Find where the given text appears and provide that cell's center as [X, Y] coordinate. 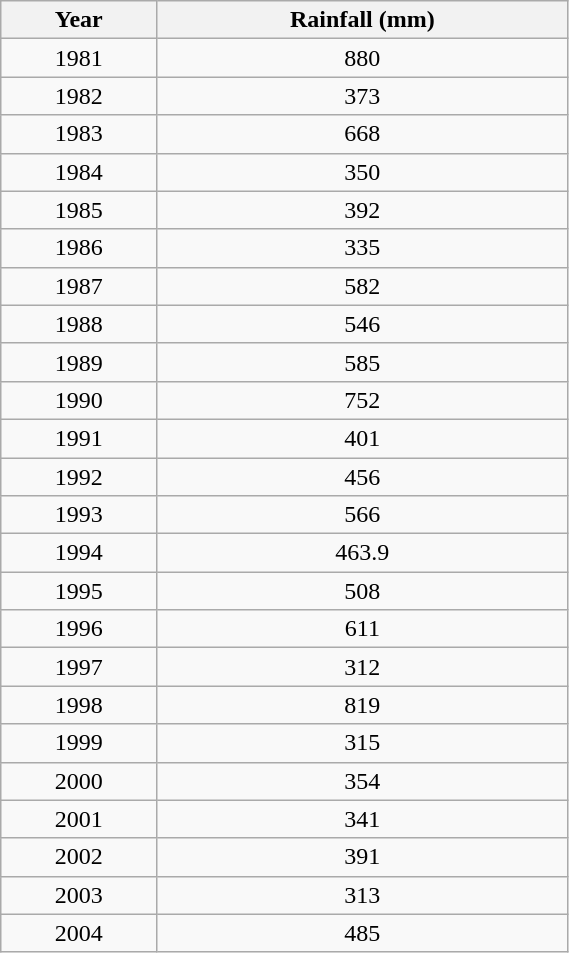
1984 [79, 172]
373 [362, 96]
566 [362, 515]
1991 [79, 438]
2000 [79, 781]
1989 [79, 362]
1987 [79, 286]
341 [362, 819]
2003 [79, 895]
611 [362, 629]
1994 [79, 553]
392 [362, 210]
335 [362, 248]
1983 [79, 134]
1998 [79, 705]
1985 [79, 210]
1992 [79, 477]
582 [362, 286]
354 [362, 781]
315 [362, 743]
508 [362, 591]
350 [362, 172]
Year [79, 20]
668 [362, 134]
1988 [79, 324]
1996 [79, 629]
1993 [79, 515]
463.9 [362, 553]
1981 [79, 58]
Rainfall (mm) [362, 20]
585 [362, 362]
485 [362, 933]
2004 [79, 933]
401 [362, 438]
2002 [79, 857]
752 [362, 400]
1999 [79, 743]
1982 [79, 96]
1986 [79, 248]
1997 [79, 667]
456 [362, 477]
819 [362, 705]
313 [362, 895]
312 [362, 667]
880 [362, 58]
391 [362, 857]
1995 [79, 591]
2001 [79, 819]
1990 [79, 400]
546 [362, 324]
